For the text-containing cell, return its midpoint in (x, y) coordinate format. 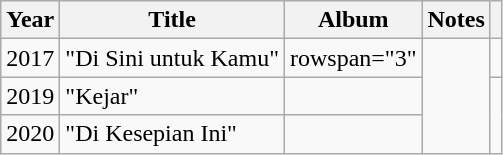
"Di Kesepian Ini" (172, 134)
2020 (30, 134)
2019 (30, 96)
Title (172, 20)
Album (353, 20)
2017 (30, 58)
"Di Sini untuk Kamu" (172, 58)
rowspan="3" (353, 58)
Year (30, 20)
Notes (456, 20)
"Kejar" (172, 96)
